From the cell containing the given text, extract its center point as [x, y] coordinate. 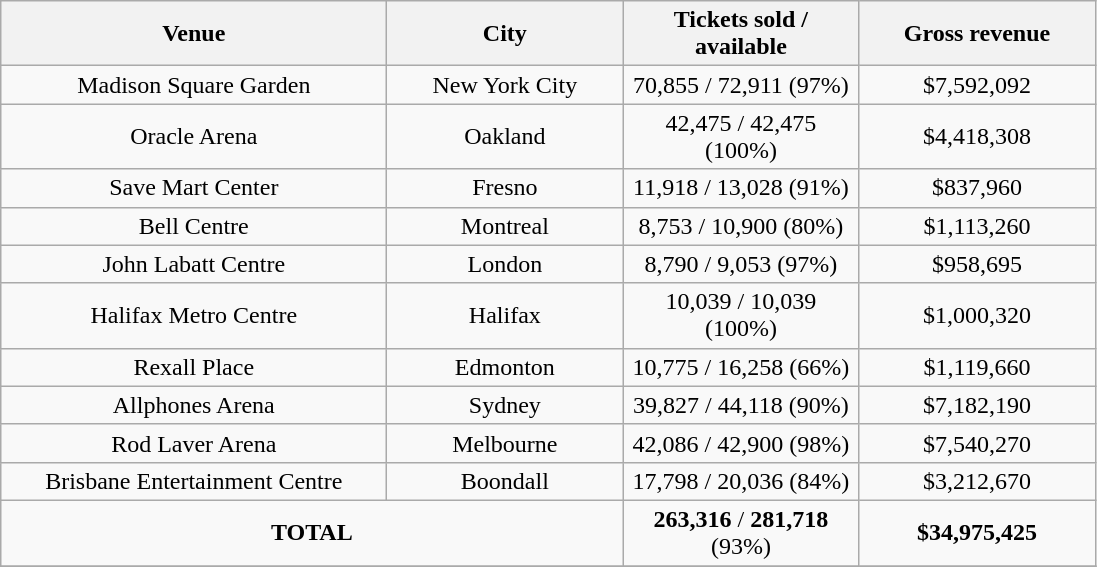
$1,000,320 [977, 316]
London [505, 264]
Gross revenue [977, 34]
Save Mart Center [194, 188]
$34,975,425 [977, 532]
City [505, 34]
263,316 / 281,718 (93%) [741, 532]
Venue [194, 34]
$4,418,308 [977, 136]
10,775 / 16,258 (66%) [741, 367]
John Labatt Centre [194, 264]
$7,182,190 [977, 405]
Rexall Place [194, 367]
8,790 / 9,053 (97%) [741, 264]
10,039 / 10,039 (100%) [741, 316]
39,827 / 44,118 (90%) [741, 405]
Madison Square Garden [194, 85]
Brisbane Entertainment Centre [194, 481]
$837,960 [977, 188]
Bell Centre [194, 226]
42,475 / 42,475 (100%) [741, 136]
Oracle Arena [194, 136]
Boondall [505, 481]
Edmonton [505, 367]
Oakland [505, 136]
Rod Laver Arena [194, 443]
Halifax Metro Centre [194, 316]
$1,119,660 [977, 367]
Melbourne [505, 443]
11,918 / 13,028 (91%) [741, 188]
$958,695 [977, 264]
Montreal [505, 226]
Sydney [505, 405]
70,855 / 72,911 (97%) [741, 85]
Allphones Arena [194, 405]
$3,212,670 [977, 481]
TOTAL [312, 532]
$7,540,270 [977, 443]
Fresno [505, 188]
8,753 / 10,900 (80%) [741, 226]
$1,113,260 [977, 226]
17,798 / 20,036 (84%) [741, 481]
42,086 / 42,900 (98%) [741, 443]
$7,592,092 [977, 85]
New York City [505, 85]
Halifax [505, 316]
Tickets sold / available [741, 34]
